Return the [X, Y] coordinate for the center point of the cell that contains the specified text.  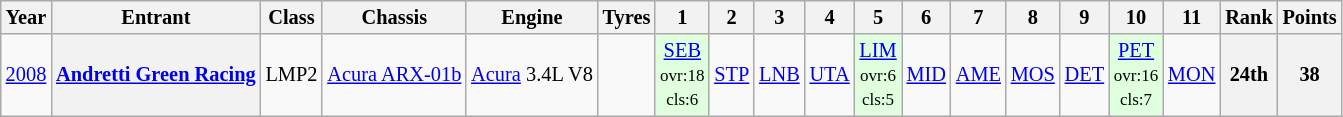
PETovr:16cls:7 [1136, 75]
LIMovr:6cls:5 [878, 75]
Entrant [156, 17]
MON [1192, 75]
LNB [779, 75]
3 [779, 17]
9 [1084, 17]
Chassis [394, 17]
Tyres [627, 17]
4 [830, 17]
Points [1310, 17]
8 [1033, 17]
1 [682, 17]
24th [1248, 75]
Year [26, 17]
MID [926, 75]
MOS [1033, 75]
Acura 3.4L V8 [532, 75]
6 [926, 17]
STP [732, 75]
Rank [1248, 17]
Andretti Green Racing [156, 75]
7 [978, 17]
UTA [830, 75]
5 [878, 17]
LMP2 [292, 75]
Acura ARX-01b [394, 75]
SEBovr:18cls:6 [682, 75]
10 [1136, 17]
2 [732, 17]
11 [1192, 17]
DET [1084, 75]
AME [978, 75]
Engine [532, 17]
38 [1310, 75]
2008 [26, 75]
Class [292, 17]
